Scan for the cell matching the given text and deliver its (X, Y) coordinate at center. 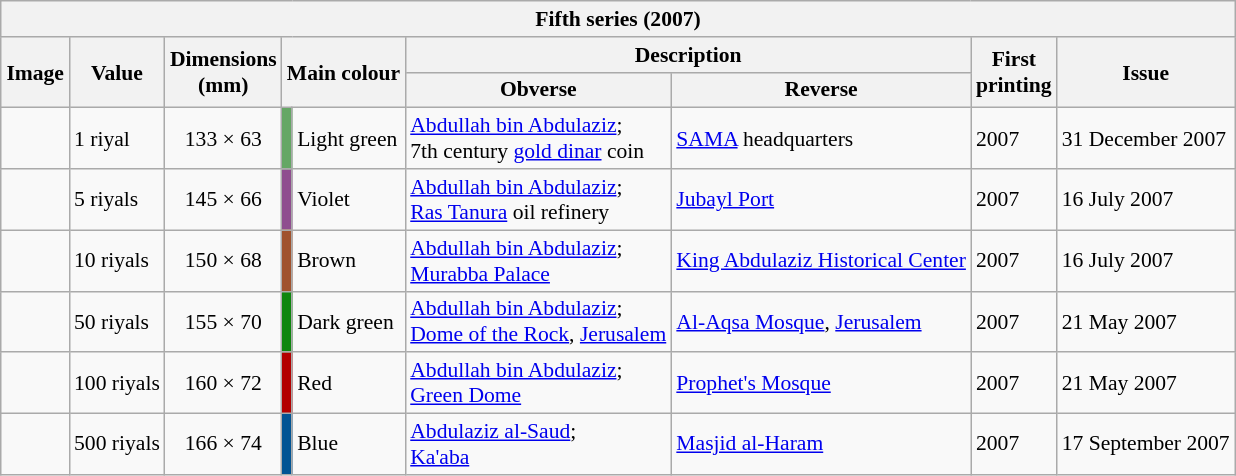
King Abdulaziz Historical Center (821, 260)
500 riyals (117, 444)
Reverse (821, 90)
166 × 74 (224, 444)
Abdullah bin Abdulaziz;7th century gold dinar coin (538, 138)
Firstprinting (1014, 72)
150 × 68 (224, 260)
Issue (1146, 72)
100 riyals (117, 382)
Prophet's Mosque (821, 382)
145 × 66 (224, 200)
17 September 2007 (1146, 444)
Abdulaziz al-Saud;Ka'aba (538, 444)
Abdullah bin Abdulaziz;Murabba Palace (538, 260)
Al-Aqsa Mosque, Jerusalem (821, 322)
Red (348, 382)
Blue (348, 444)
Brown (348, 260)
Value (117, 72)
Description (688, 54)
Obverse (538, 90)
Main colour (344, 72)
160 × 72 (224, 382)
Abdullah bin Abdulaziz;Ras Tanura oil refinery (538, 200)
Dark green (348, 322)
SAMA headquarters (821, 138)
Abdullah bin Abdulaziz;Dome of the Rock, Jerusalem (538, 322)
133 × 63 (224, 138)
Light green (348, 138)
Violet (348, 200)
31 December 2007 (1146, 138)
1 riyal (117, 138)
5 riyals (117, 200)
10 riyals (117, 260)
50 riyals (117, 322)
Jubayl Port (821, 200)
Masjid al-Haram (821, 444)
Abdullah bin Abdulaziz;Green Dome (538, 382)
155 × 70 (224, 322)
Dimensions(mm) (224, 72)
Image (35, 72)
Fifth series (2007) (618, 19)
